Scan for the cell matching the given text and deliver its (X, Y) coordinate at center. 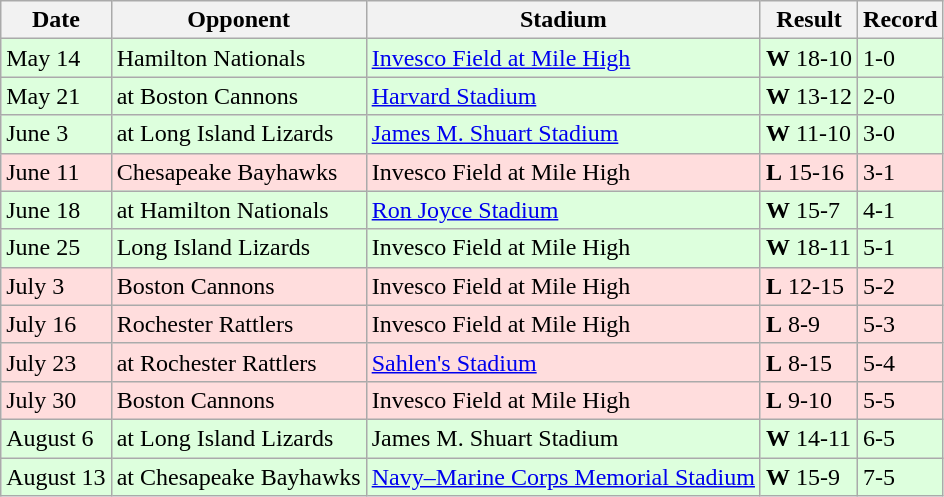
August 6 (56, 438)
August 13 (56, 477)
7-5 (901, 477)
W 13-12 (808, 96)
L 8-9 (808, 324)
June 25 (56, 248)
Chesapeake Bayhawks (238, 172)
W 11-10 (808, 134)
at Rochester Rattlers (238, 362)
Harvard Stadium (563, 96)
6-5 (901, 438)
May 21 (56, 96)
W 18-11 (808, 248)
Long Island Lizards (238, 248)
3-0 (901, 134)
1-0 (901, 58)
5-3 (901, 324)
at Chesapeake Bayhawks (238, 477)
June 11 (56, 172)
July 16 (56, 324)
Rochester Rattlers (238, 324)
W 15-7 (808, 210)
L 12-15 (808, 286)
July 3 (56, 286)
L 15-16 (808, 172)
Sahlen's Stadium (563, 362)
Opponent (238, 20)
W 15-9 (808, 477)
May 14 (56, 58)
5-1 (901, 248)
L 9-10 (808, 400)
3-1 (901, 172)
W 14-11 (808, 438)
2-0 (901, 96)
Stadium (563, 20)
Result (808, 20)
5-4 (901, 362)
W 18-10 (808, 58)
Ron Joyce Stadium (563, 210)
Date (56, 20)
July 30 (56, 400)
June 3 (56, 134)
5-5 (901, 400)
L 8-15 (808, 362)
at Hamilton Nationals (238, 210)
Hamilton Nationals (238, 58)
June 18 (56, 210)
July 23 (56, 362)
Record (901, 20)
at Boston Cannons (238, 96)
5-2 (901, 286)
4-1 (901, 210)
Navy–Marine Corps Memorial Stadium (563, 477)
